Provide the (X, Y) coordinate of the cell's center where the given text is located.  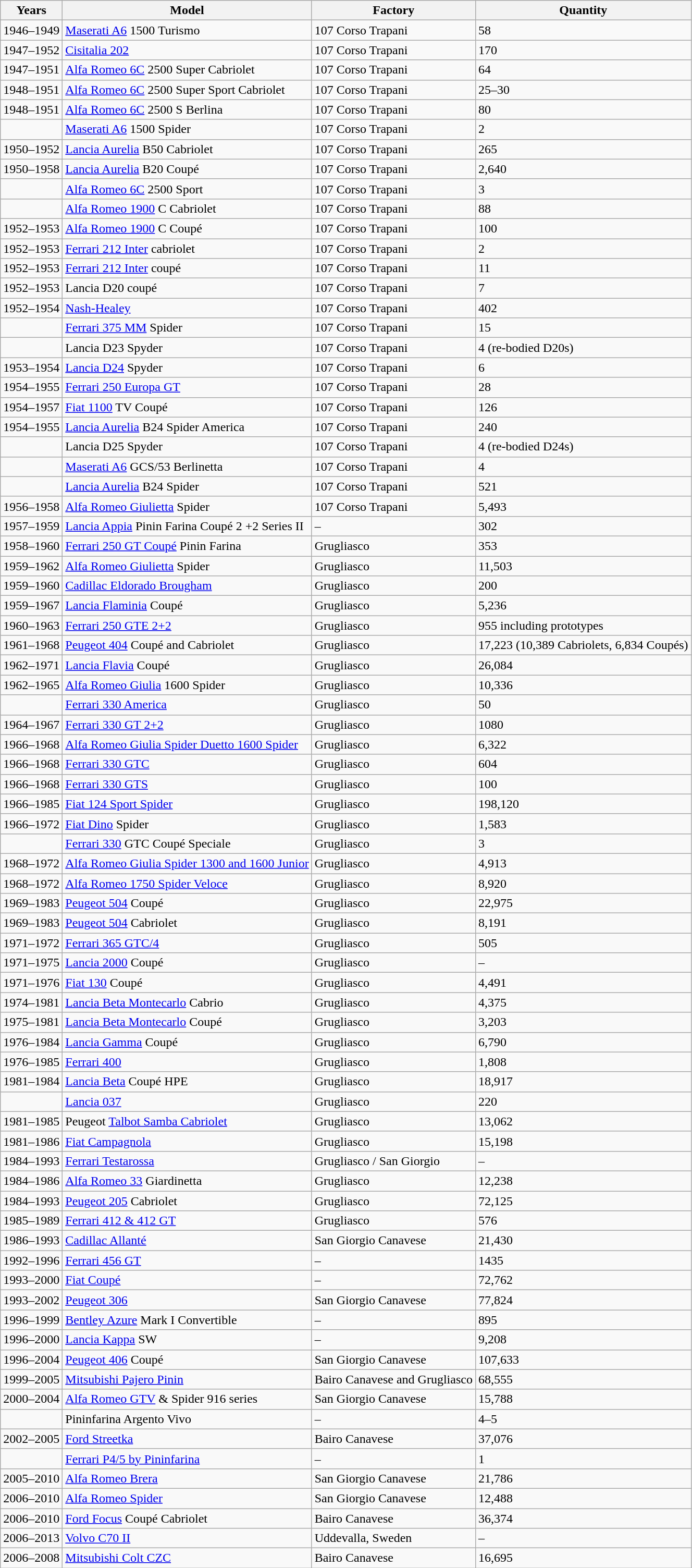
220 (583, 1101)
16,695 (583, 1558)
22,975 (583, 903)
576 (583, 1221)
10,336 (583, 685)
2000–2004 (31, 1399)
Ferrari 375 MM Spider (187, 328)
1996–1999 (31, 1320)
Nash-Healey (187, 308)
25–30 (583, 90)
170 (583, 50)
1947–1951 (31, 70)
1,808 (583, 1062)
Lancia Flavia Coupé (187, 665)
198,120 (583, 804)
1946–1949 (31, 30)
1958–1960 (31, 546)
200 (583, 586)
1947–1952 (31, 50)
Pininfarina Argento Vivo (187, 1419)
Factory (393, 10)
1 (583, 1459)
Alfa Romeo Giulia 1600 Spider (187, 685)
Alfa Romeo 1900 C Coupé (187, 228)
1976–1984 (31, 1042)
1999–2005 (31, 1379)
Peugeot Talbot Samba Cabriolet (187, 1121)
Alfa Romeo 6C 2500 Super Cabriolet (187, 70)
7 (583, 288)
4,491 (583, 983)
Peugeot 504 Coupé (187, 903)
11 (583, 268)
Uddevalla, Sweden (393, 1538)
Years (31, 10)
1953–1954 (31, 367)
1954–1957 (31, 407)
Fiat Dino Spider (187, 824)
1964–1967 (31, 725)
Alfa Romeo 1750 Spider Veloce (187, 884)
Bairo Canavese and Grugliasco (393, 1379)
6 (583, 367)
Lancia Gamma Coupé (187, 1042)
Lancia Flaminia Coupé (187, 606)
Lancia D23 Spyder (187, 348)
1986–1993 (31, 1241)
Fiat 124 Sport Spider (187, 804)
955 including prototypes (583, 626)
Ford Streetka (187, 1439)
Peugeot 404 Coupé and Cabriolet (187, 645)
107,633 (583, 1359)
72,762 (583, 1280)
895 (583, 1320)
3,203 (583, 1022)
Alfa Romeo 33 Giardinetta (187, 1181)
Maserati A6 1500 Turismo (187, 30)
Lancia Appia Pinin Farina Coupé 2 +2 Series II (187, 526)
Maserati A6 GCS/53 Berlinetta (187, 467)
Cisitalia 202 (187, 50)
68,555 (583, 1379)
15,198 (583, 1141)
Ferrari 330 GT 2+2 (187, 725)
Grugliasco / San Giorgio (393, 1161)
Ferrari 330 America (187, 705)
Alfa Romeo 6C 2500 S Berlina (187, 109)
Volvo C70 II (187, 1538)
Lancia D25 Spyder (187, 447)
Lancia Beta Montecarlo Cabrio (187, 1002)
1974–1981 (31, 1002)
Ferrari 330 GTS (187, 784)
4 (re-bodied D20s) (583, 348)
Lancia Beta Coupé HPE (187, 1082)
Ferrari 365 GTC/4 (187, 943)
88 (583, 209)
Alfa Romeo 6C 2500 Super Sport Cabriolet (187, 90)
Fiat Campagnola (187, 1141)
1971–1972 (31, 943)
18,917 (583, 1082)
353 (583, 546)
1985–1989 (31, 1221)
17,223 (10,389 Cabriolets, 6,834 Coupés) (583, 645)
Fiat Coupé (187, 1280)
11,503 (583, 566)
2006–2013 (31, 1538)
15,788 (583, 1399)
4 (re-bodied D24s) (583, 447)
1435 (583, 1260)
1950–1958 (31, 169)
1984–1986 (31, 1181)
126 (583, 407)
Mitsubishi Colt CZC (187, 1558)
4,913 (583, 863)
Fiat 130 Coupé (187, 983)
4–5 (583, 1419)
Alfa Romeo Giulia Spider Duetto 1600 Spider (187, 744)
2006–2008 (31, 1558)
1956–1958 (31, 506)
Lancia Kappa SW (187, 1340)
Lancia D20 coupé (187, 288)
1960–1963 (31, 626)
Ferrari 250 GT Coupé Pinin Farina (187, 546)
5,236 (583, 606)
13,062 (583, 1121)
26,084 (583, 665)
1981–1985 (31, 1121)
Lancia Aurelia B50 Cabriolet (187, 149)
1962–1971 (31, 665)
Ferrari P4/5 by Pininfarina (187, 1459)
2002–2005 (31, 1439)
1950–1952 (31, 149)
1975–1981 (31, 1022)
72,125 (583, 1200)
8,920 (583, 884)
Lancia Aurelia B24 Spider (187, 486)
64 (583, 70)
Alfa Romeo 1900 C Cabriolet (187, 209)
1992–1996 (31, 1260)
1962–1965 (31, 685)
302 (583, 526)
1971–1975 (31, 963)
36,374 (583, 1518)
2005–2010 (31, 1478)
1981–1984 (31, 1082)
Ferrari Testarossa (187, 1161)
12,488 (583, 1498)
28 (583, 387)
1966–1972 (31, 824)
1981–1986 (31, 1141)
1976–1985 (31, 1062)
Lancia Beta Montecarlo Coupé (187, 1022)
Ferrari 456 GT (187, 1260)
9,208 (583, 1340)
2,640 (583, 169)
402 (583, 308)
Peugeot 504 Cabriolet (187, 923)
1996–2004 (31, 1359)
Model (187, 10)
5,493 (583, 506)
Peugeot 306 (187, 1300)
15 (583, 328)
1971–1976 (31, 983)
Cadillac Allanté (187, 1241)
Quantity (583, 10)
1961–1968 (31, 645)
1959–1962 (31, 566)
240 (583, 427)
Alfa Romeo GTV & Spider 916 series (187, 1399)
Ferrari 330 GTC Coupé Speciale (187, 843)
80 (583, 109)
1,583 (583, 824)
Ferrari 330 GTC (187, 764)
50 (583, 705)
8,191 (583, 923)
604 (583, 764)
Ferrari 212 Inter cabriolet (187, 249)
1959–1960 (31, 586)
Lancia 037 (187, 1101)
37,076 (583, 1439)
Lancia Aurelia B24 Spider America (187, 427)
Lancia D24 Spyder (187, 367)
1959–1967 (31, 606)
521 (583, 486)
Ferrari 400 (187, 1062)
Fiat 1100 TV Coupé (187, 407)
1080 (583, 725)
1996–2000 (31, 1340)
77,824 (583, 1300)
1966–1985 (31, 804)
Ferrari 412 & 412 GT (187, 1221)
1993–2000 (31, 1280)
4,375 (583, 1002)
1952–1954 (31, 308)
Alfa Romeo 6C 2500 Sport (187, 189)
265 (583, 149)
Mitsubishi Pajero Pinin (187, 1379)
Peugeot 205 Cabriolet (187, 1200)
1993–2002 (31, 1300)
Ford Focus Coupé Cabriolet (187, 1518)
21,430 (583, 1241)
Cadillac Eldorado Brougham (187, 586)
4 (583, 467)
Ferrari 250 GTE 2+2 (187, 626)
Peugeot 406 Coupé (187, 1359)
Alfa Romeo Brera (187, 1478)
12,238 (583, 1181)
1957–1959 (31, 526)
6,322 (583, 744)
505 (583, 943)
Lancia 2000 Coupé (187, 963)
Lancia Aurelia B20 Coupé (187, 169)
Ferrari 250 Europa GT (187, 387)
6,790 (583, 1042)
Alfa Romeo Spider (187, 1498)
Alfa Romeo Giulia Spider 1300 and 1600 Junior (187, 863)
Maserati A6 1500 Spider (187, 129)
21,786 (583, 1478)
58 (583, 30)
Ferrari 212 Inter coupé (187, 268)
Bentley Azure Mark I Convertible (187, 1320)
